Capture the cell that displays the provided text and extract its [X, Y] central coordinate. 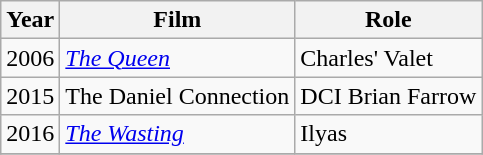
2006 [30, 58]
2016 [30, 134]
Ilyas [388, 134]
The Daniel Connection [178, 96]
Role [388, 20]
The Wasting [178, 134]
Year [30, 20]
2015 [30, 96]
The Queen [178, 58]
Film [178, 20]
Charles' Valet [388, 58]
DCI Brian Farrow [388, 96]
